Scan for the cell matching the given text and deliver its (x, y) coordinate at center. 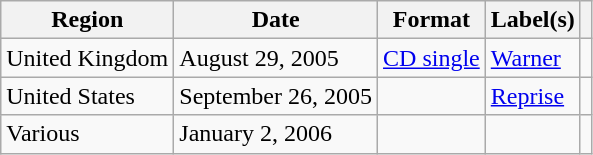
August 29, 2005 (276, 58)
Various (88, 134)
Warner (532, 58)
September 26, 2005 (276, 96)
Region (88, 20)
Date (276, 20)
Label(s) (532, 20)
Format (432, 20)
January 2, 2006 (276, 134)
United Kingdom (88, 58)
Reprise (532, 96)
United States (88, 96)
CD single (432, 58)
